Determine the [x, y] coordinate at the center of the cell enclosing the given text.  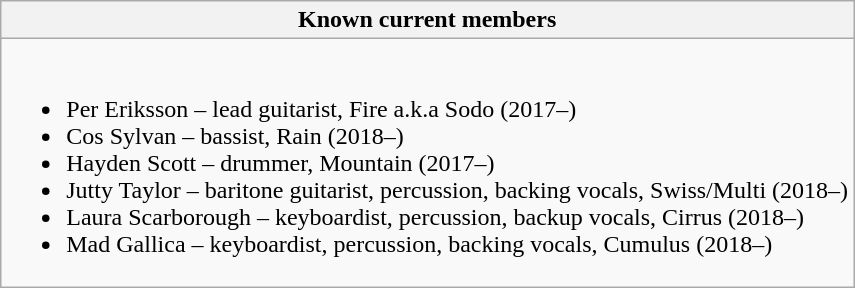
Known current members [428, 20]
